Return (X, Y) of the center of cell containing provided text 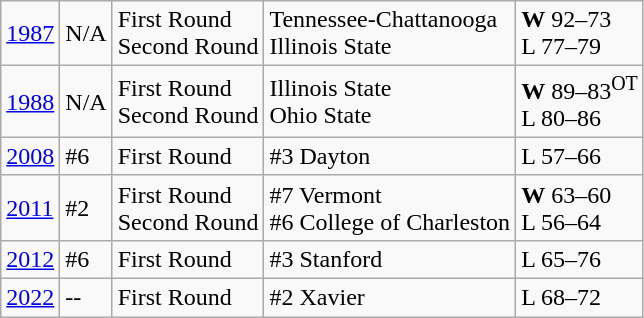
#3 Stanford (390, 259)
W 89–83OT L 80–86 (580, 102)
W 63–60L 56–64 (580, 208)
Tennessee-ChattanoogaIllinois State (390, 34)
L 68–72 (580, 298)
2008 (30, 156)
#7 Vermont#6 College of Charleston (390, 208)
2011 (30, 208)
1987 (30, 34)
2022 (30, 298)
Illinois StateOhio State (390, 102)
L 57–66 (580, 156)
1988 (30, 102)
#2 Xavier (390, 298)
W 92–73L 77–79 (580, 34)
#3 Dayton (390, 156)
L 65–76 (580, 259)
#2 (86, 208)
2012 (30, 259)
-- (86, 298)
